For the text-containing cell, return its midpoint in [x, y] coordinate format. 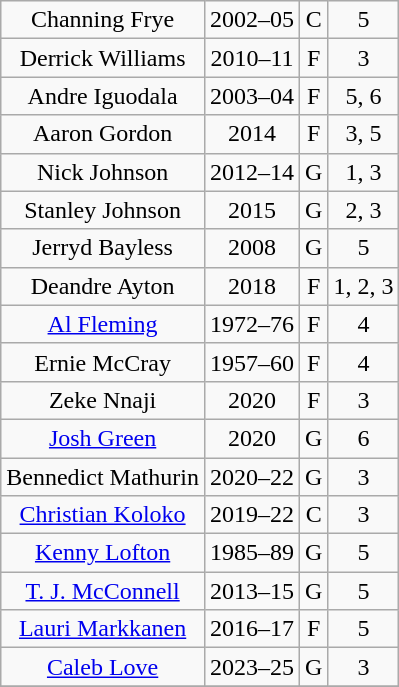
3, 5 [364, 134]
2015 [252, 210]
2019–22 [252, 515]
Kenny Lofton [103, 553]
Nick Johnson [103, 172]
T. J. McConnell [103, 591]
5, 6 [364, 96]
Christian Koloko [103, 515]
Caleb Love [103, 667]
1972–76 [252, 324]
Bennedict Mathurin [103, 477]
2, 3 [364, 210]
2008 [252, 248]
Derrick Williams [103, 58]
1, 2, 3 [364, 286]
Al Fleming [103, 324]
Lauri Markkanen [103, 629]
Jerryd Bayless [103, 248]
Aaron Gordon [103, 134]
2016–17 [252, 629]
2002–05 [252, 20]
1, 3 [364, 172]
6 [364, 438]
2020–22 [252, 477]
Stanley Johnson [103, 210]
Deandre Ayton [103, 286]
1985–89 [252, 553]
2003–04 [252, 96]
2012–14 [252, 172]
2023–25 [252, 667]
Zeke Nnaji [103, 400]
2018 [252, 286]
Ernie McCray [103, 362]
Andre Iguodala [103, 96]
2014 [252, 134]
2013–15 [252, 591]
1957–60 [252, 362]
Channing Frye [103, 20]
Josh Green [103, 438]
2010–11 [252, 58]
